Detect which cell encompasses the target text, then output its (X, Y) center coordinate. 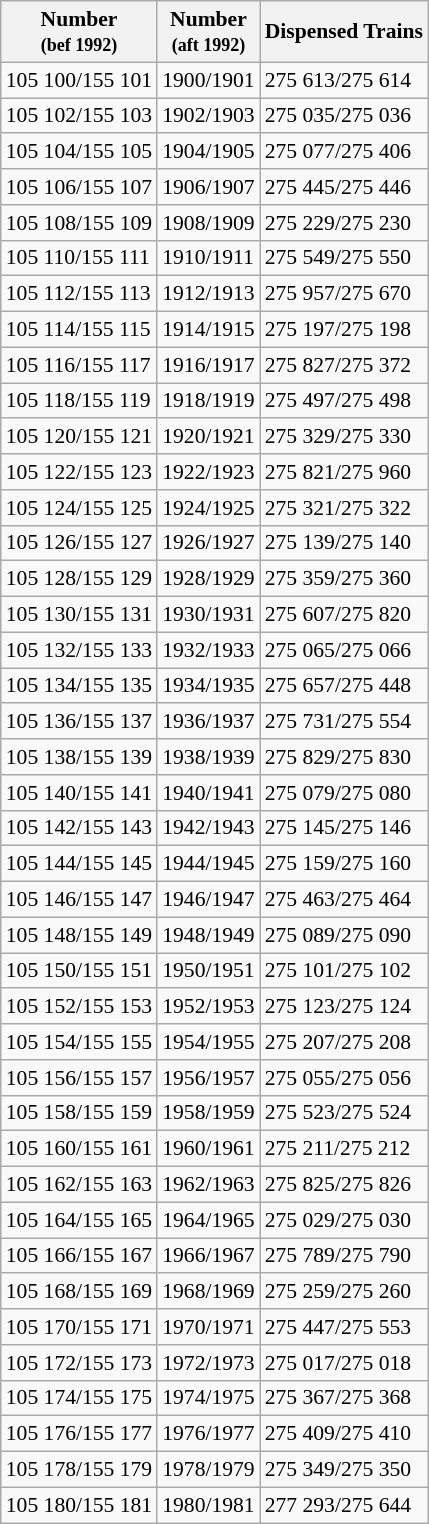
1964/1965 (208, 1220)
1962/1963 (208, 1185)
275 089/275 090 (344, 935)
105 106/155 107 (79, 187)
275 145/275 146 (344, 828)
1980/1981 (208, 1505)
275 207/275 208 (344, 1042)
275 055/275 056 (344, 1078)
105 150/155 151 (79, 971)
105 168/155 169 (79, 1292)
105 146/155 147 (79, 900)
105 172/155 173 (79, 1363)
275 259/275 260 (344, 1292)
1928/1929 (208, 579)
105 158/155 159 (79, 1113)
105 134/155 135 (79, 686)
1956/1957 (208, 1078)
105 174/155 175 (79, 1398)
1942/1943 (208, 828)
1902/1903 (208, 116)
275 079/275 080 (344, 793)
1908/1909 (208, 223)
105 176/155 177 (79, 1434)
275 409/275 410 (344, 1434)
105 122/155 123 (79, 472)
105 144/155 145 (79, 864)
1920/1921 (208, 437)
105 132/155 133 (79, 650)
275 829/275 830 (344, 757)
105 128/155 129 (79, 579)
275 349/275 350 (344, 1470)
275 821/275 960 (344, 472)
275 017/275 018 (344, 1363)
105 140/155 141 (79, 793)
1972/1973 (208, 1363)
105 178/155 179 (79, 1470)
1914/1915 (208, 330)
1960/1961 (208, 1149)
275 139/275 140 (344, 543)
105 116/155 117 (79, 365)
1932/1933 (208, 650)
1966/1967 (208, 1256)
1974/1975 (208, 1398)
275 211/275 212 (344, 1149)
1900/1901 (208, 80)
105 156/155 157 (79, 1078)
275 123/275 124 (344, 1007)
1944/1945 (208, 864)
1970/1971 (208, 1327)
275 463/275 464 (344, 900)
105 112/155 113 (79, 294)
275 497/275 498 (344, 401)
105 180/155 181 (79, 1505)
1918/1919 (208, 401)
105 110/155 111 (79, 258)
Number(aft 1992) (208, 32)
1906/1907 (208, 187)
105 164/155 165 (79, 1220)
105 124/155 125 (79, 508)
105 136/155 137 (79, 722)
275 159/275 160 (344, 864)
1904/1905 (208, 152)
105 160/155 161 (79, 1149)
275 359/275 360 (344, 579)
1946/1947 (208, 900)
275 197/275 198 (344, 330)
275 731/275 554 (344, 722)
105 120/155 121 (79, 437)
1936/1937 (208, 722)
105 170/155 171 (79, 1327)
275 613/275 614 (344, 80)
275 447/275 553 (344, 1327)
275 827/275 372 (344, 365)
275 549/275 550 (344, 258)
1924/1925 (208, 508)
275 523/275 524 (344, 1113)
275 367/275 368 (344, 1398)
275 229/275 230 (344, 223)
1948/1949 (208, 935)
275 657/275 448 (344, 686)
275 029/275 030 (344, 1220)
1926/1927 (208, 543)
1922/1923 (208, 472)
1912/1913 (208, 294)
Number(bef 1992) (79, 32)
275 101/275 102 (344, 971)
1958/1959 (208, 1113)
277 293/275 644 (344, 1505)
275 065/275 066 (344, 650)
275 957/275 670 (344, 294)
105 166/155 167 (79, 1256)
105 114/155 115 (79, 330)
105 142/155 143 (79, 828)
275 035/275 036 (344, 116)
105 148/155 149 (79, 935)
1954/1955 (208, 1042)
1976/1977 (208, 1434)
1930/1931 (208, 615)
1968/1969 (208, 1292)
275 077/275 406 (344, 152)
1950/1951 (208, 971)
275 607/275 820 (344, 615)
275 321/275 322 (344, 508)
1934/1935 (208, 686)
275 825/275 826 (344, 1185)
105 152/155 153 (79, 1007)
1952/1953 (208, 1007)
Dispensed Trains (344, 32)
1978/1979 (208, 1470)
105 108/155 109 (79, 223)
105 118/155 119 (79, 401)
105 100/155 101 (79, 80)
105 154/155 155 (79, 1042)
1910/1911 (208, 258)
105 104/155 105 (79, 152)
105 102/155 103 (79, 116)
1938/1939 (208, 757)
1940/1941 (208, 793)
275 329/275 330 (344, 437)
275 445/275 446 (344, 187)
105 130/155 131 (79, 615)
105 138/155 139 (79, 757)
105 162/155 163 (79, 1185)
275 789/275 790 (344, 1256)
1916/1917 (208, 365)
105 126/155 127 (79, 543)
